Find where the given text appears and provide that cell's center as [X, Y] coordinate. 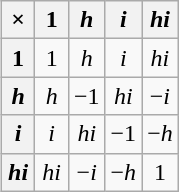
× [18, 20]
